Extract the (X, Y) coordinate from the center of the cell holding the provided text.  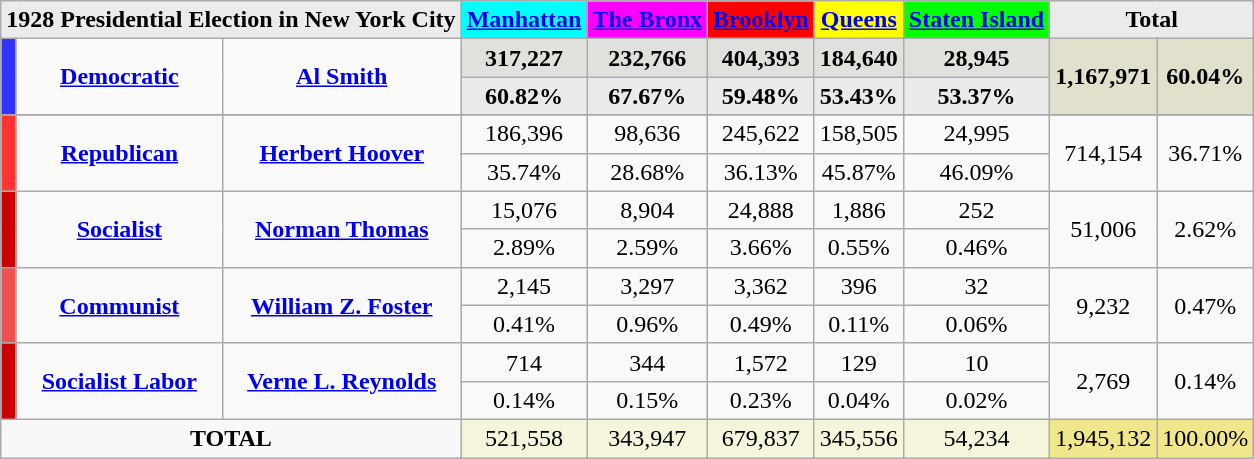
714,154 (1104, 153)
3.66% (762, 248)
Herbert Hoover (342, 153)
232,766 (648, 58)
67.67% (648, 96)
Socialist (119, 229)
53.37% (976, 96)
245,622 (762, 134)
0.23% (762, 400)
252 (976, 210)
15,076 (524, 210)
William Z. Foster (342, 305)
2.62% (1206, 229)
679,837 (762, 438)
32 (976, 286)
35.74% (524, 172)
Communist (119, 305)
186,396 (524, 134)
0.46% (976, 248)
0.15% (648, 400)
2,145 (524, 286)
0.02% (976, 400)
0.96% (648, 324)
Republican (119, 153)
Brooklyn (762, 20)
1,945,132 (1104, 438)
3,362 (762, 286)
9,232 (1104, 305)
Norman Thomas (342, 229)
396 (858, 286)
100.00% (1206, 438)
Total (1152, 20)
0.47% (1206, 305)
TOTAL (231, 438)
1928 Presidential Election in New York City (231, 20)
45.87% (858, 172)
53.43% (858, 96)
60.82% (524, 96)
59.48% (762, 96)
Democratic (119, 77)
0.06% (976, 324)
Socialist Labor (119, 381)
0.55% (858, 248)
0.49% (762, 324)
Queens (858, 20)
129 (858, 362)
51,006 (1104, 229)
3,297 (648, 286)
36.71% (1206, 153)
The Bronx (648, 20)
54,234 (976, 438)
345,556 (858, 438)
2,769 (1104, 381)
10 (976, 362)
36.13% (762, 172)
60.04% (1206, 77)
24,995 (976, 134)
Al Smith (342, 77)
344 (648, 362)
Staten Island (976, 20)
184,640 (858, 58)
1,167,971 (1104, 77)
0.41% (524, 324)
28,945 (976, 58)
1,572 (762, 362)
24,888 (762, 210)
Manhattan (524, 20)
0.04% (858, 400)
317,227 (524, 58)
343,947 (648, 438)
1,886 (858, 210)
28.68% (648, 172)
158,505 (858, 134)
404,393 (762, 58)
2.59% (648, 248)
714 (524, 362)
521,558 (524, 438)
46.09% (976, 172)
2.89% (524, 248)
8,904 (648, 210)
Verne L. Reynolds (342, 381)
98,636 (648, 134)
0.11% (858, 324)
